Output the (X, Y) coordinate of the center of the cell containing the given text.  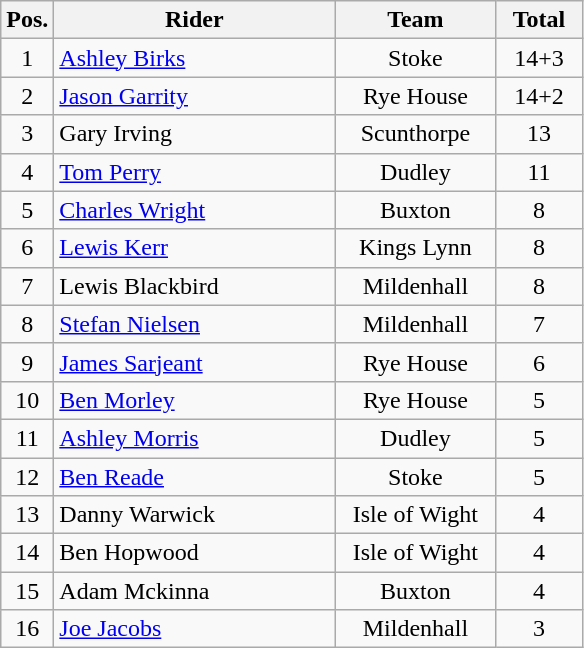
15 (28, 591)
9 (28, 362)
Ashley Birks (194, 58)
14+2 (539, 96)
Ben Morley (194, 400)
Lewis Kerr (194, 248)
James Sarjeant (194, 362)
1 (28, 58)
Rider (194, 20)
14+3 (539, 58)
Charles Wright (194, 210)
12 (28, 477)
Danny Warwick (194, 515)
14 (28, 553)
Joe Jacobs (194, 629)
2 (28, 96)
Kings Lynn (416, 248)
Team (416, 20)
Ashley Morris (194, 438)
Tom Perry (194, 172)
Stefan Nielsen (194, 324)
Scunthorpe (416, 134)
16 (28, 629)
Ben Hopwood (194, 553)
Lewis Blackbird (194, 286)
Total (539, 20)
Pos. (28, 20)
Gary Irving (194, 134)
Ben Reade (194, 477)
Adam Mckinna (194, 591)
Jason Garrity (194, 96)
10 (28, 400)
